For the text-containing cell, return its midpoint in [x, y] coordinate format. 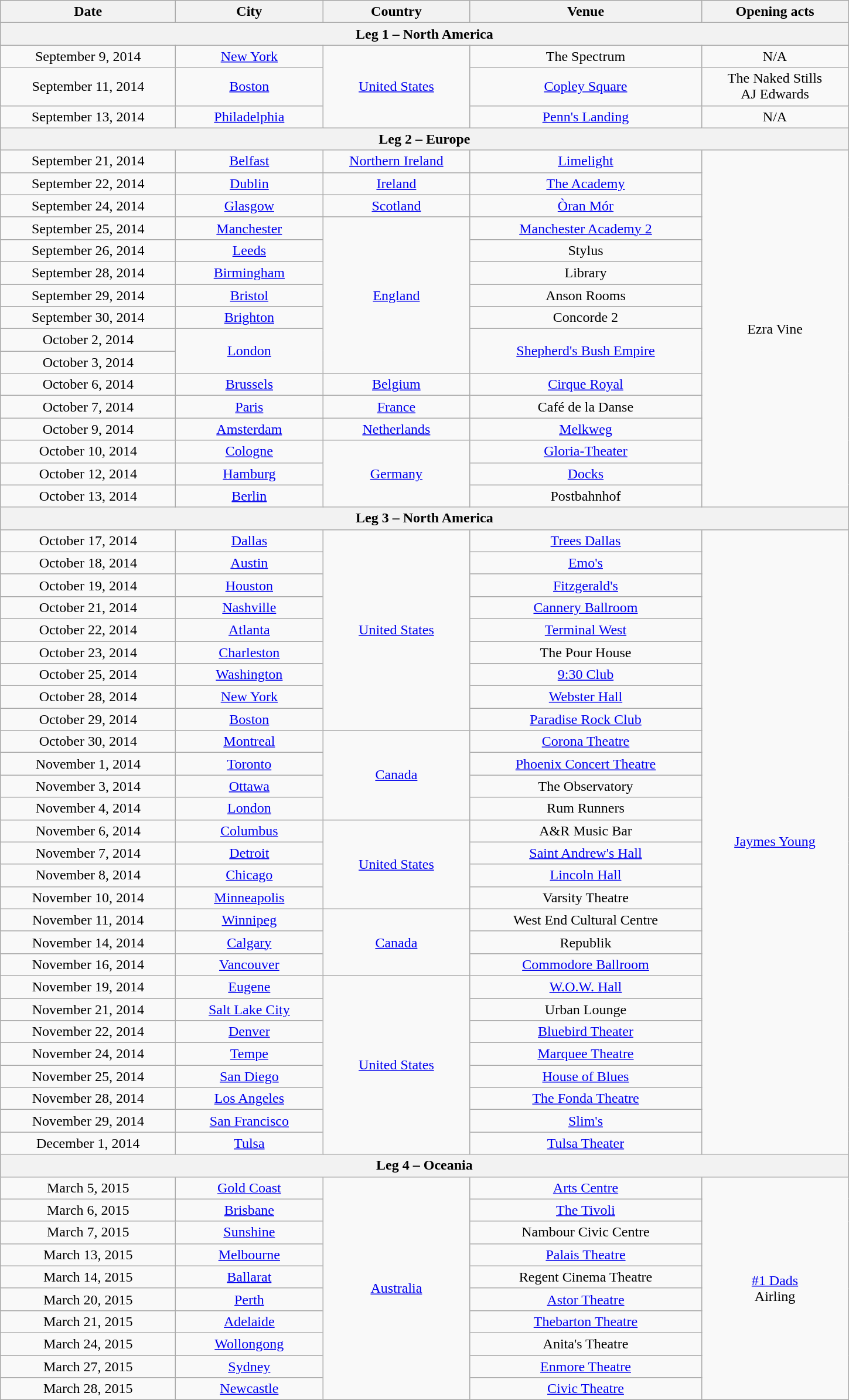
Minneapolis [250, 898]
October 30, 2014 [88, 742]
Amsterdam [250, 429]
September 24, 2014 [88, 206]
September 9, 2014 [88, 56]
September 11, 2014 [88, 87]
Columbus [250, 831]
The Naked StillsAJ Edwards [775, 87]
October 13, 2014 [88, 496]
November 19, 2014 [88, 987]
San Francisco [250, 1121]
Glasgow [250, 206]
Nambour Civic Centre [586, 1232]
Saint Andrew's Hall [586, 853]
March 20, 2015 [88, 1299]
Limelight [586, 161]
Marquee Theatre [586, 1054]
The Fonda Theatre [586, 1099]
Vancouver [250, 964]
September 25, 2014 [88, 228]
Ballarat [250, 1277]
Salt Lake City [250, 1009]
Melkweg [586, 429]
Shepherd's Bush Empire [586, 351]
Cologne [250, 451]
Leg 4 – Oceania [424, 1165]
House of Blues [586, 1076]
Philadelphia [250, 117]
October 18, 2014 [88, 563]
Germany [396, 474]
The Pour House [586, 653]
Netherlands [396, 429]
Anita's Theatre [586, 1344]
Leg 3 – North America [424, 518]
October 25, 2014 [88, 675]
9:30 Club [586, 675]
November 29, 2014 [88, 1121]
Northern Ireland [396, 161]
Gold Coast [250, 1188]
Bristol [250, 295]
Los Angeles [250, 1099]
October 21, 2014 [88, 607]
March 21, 2015 [88, 1321]
October 17, 2014 [88, 541]
November 10, 2014 [88, 898]
October 29, 2014 [88, 719]
November 16, 2014 [88, 964]
Gloria-Theater [586, 451]
December 1, 2014 [88, 1143]
Postbahnhof [586, 496]
October 28, 2014 [88, 697]
West End Cultural Centre [586, 920]
Cannery Ballroom [586, 607]
November 11, 2014 [88, 920]
Arts Centre [586, 1188]
September 22, 2014 [88, 184]
Bluebird Theater [586, 1032]
November 1, 2014 [88, 764]
September 26, 2014 [88, 250]
October 23, 2014 [88, 653]
Trees Dallas [586, 541]
City [250, 12]
Enmore Theatre [586, 1367]
November 6, 2014 [88, 831]
Ireland [396, 184]
Docks [586, 474]
The Observatory [586, 786]
Montreal [250, 742]
March 7, 2015 [88, 1232]
Dallas [250, 541]
Chicago [250, 875]
Leg 2 – Europe [424, 139]
November 21, 2014 [88, 1009]
March 14, 2015 [88, 1277]
November 24, 2014 [88, 1054]
March 28, 2015 [88, 1389]
Paradise Rock Club [586, 719]
Newcastle [250, 1389]
Birmingham [250, 273]
Houston [250, 585]
Paris [250, 407]
Belgium [396, 385]
France [396, 407]
Rum Runners [586, 808]
Country [396, 12]
October 6, 2014 [88, 385]
Winnipeg [250, 920]
Australia [396, 1289]
Copley Square [586, 87]
Lincoln Hall [586, 875]
November 28, 2014 [88, 1099]
November 22, 2014 [88, 1032]
#1 DadsAirling [775, 1289]
Regent Cinema Theatre [586, 1277]
San Diego [250, 1076]
Belfast [250, 161]
October 12, 2014 [88, 474]
W.O.W. Hall [586, 987]
September 21, 2014 [88, 161]
September 30, 2014 [88, 318]
Penn's Landing [586, 117]
October 9, 2014 [88, 429]
Brisbane [250, 1210]
October 19, 2014 [88, 585]
October 10, 2014 [88, 451]
Manchester [250, 228]
October 7, 2014 [88, 407]
Commodore Ballroom [586, 964]
Òran Mór [586, 206]
Eugene [250, 987]
Thebarton Theatre [586, 1321]
October 3, 2014 [88, 362]
Charleston [250, 653]
Sunshine [250, 1232]
Jaymes Young [775, 842]
Varsity Theatre [586, 898]
Corona Theatre [586, 742]
The Tivoli [586, 1210]
October 2, 2014 [88, 340]
Stylus [586, 250]
November 8, 2014 [88, 875]
November 4, 2014 [88, 808]
September 13, 2014 [88, 117]
March 24, 2015 [88, 1344]
Atlanta [250, 630]
Tempe [250, 1054]
Dublin [250, 184]
September 29, 2014 [88, 295]
Berlin [250, 496]
Calgary [250, 942]
November 14, 2014 [88, 942]
Venue [586, 12]
March 5, 2015 [88, 1188]
Tulsa Theater [586, 1143]
Melbourne [250, 1255]
Astor Theatre [586, 1299]
Urban Lounge [586, 1009]
Detroit [250, 853]
Tulsa [250, 1143]
Library [586, 273]
Concorde 2 [586, 318]
March 6, 2015 [88, 1210]
Scotland [396, 206]
November 7, 2014 [88, 853]
Denver [250, 1032]
Manchester Academy 2 [586, 228]
November 25, 2014 [88, 1076]
Opening acts [775, 12]
Emo's [586, 563]
Washington [250, 675]
Brussels [250, 385]
Cirque Royal [586, 385]
November 3, 2014 [88, 786]
Café de la Danse [586, 407]
Leeds [250, 250]
Leg 1 – North America [424, 34]
The Academy [586, 184]
Ottawa [250, 786]
A&R Music Bar [586, 831]
Webster Hall [586, 697]
Anson Rooms [586, 295]
Fitzgerald's [586, 585]
Ezra Vine [775, 328]
Adelaide [250, 1321]
March 27, 2015 [88, 1367]
March 13, 2015 [88, 1255]
September 28, 2014 [88, 273]
Phoenix Concert Theatre [586, 764]
Brighton [250, 318]
Hamburg [250, 474]
Terminal West [586, 630]
Civic Theatre [586, 1389]
The Spectrum [586, 56]
Republik [586, 942]
Date [88, 12]
Palais Theatre [586, 1255]
Sydney [250, 1367]
October 22, 2014 [88, 630]
England [396, 295]
Wollongong [250, 1344]
Slim's [586, 1121]
Perth [250, 1299]
Austin [250, 563]
Nashville [250, 607]
Toronto [250, 764]
